Return the (x, y) coordinate for the center point of the cell that contains the specified text.  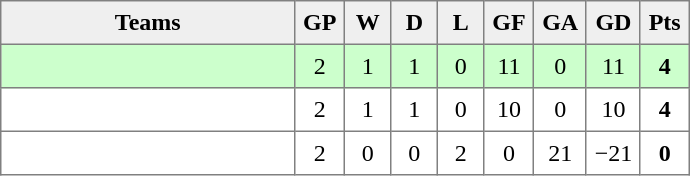
Teams (148, 23)
D (414, 23)
GP (320, 23)
GA (560, 23)
GD (613, 23)
−21 (613, 153)
W (368, 23)
L (461, 23)
21 (560, 153)
GF (509, 23)
Pts (664, 23)
